Locate the cell with the specified text and output its (x, y) center coordinate. 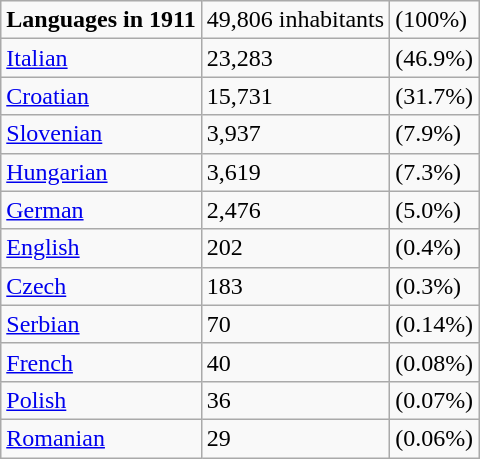
Croatian (101, 96)
Serbian (101, 324)
Slovenian (101, 134)
2,476 (295, 210)
(0.07%) (434, 400)
3,937 (295, 134)
(100%) (434, 20)
202 (295, 248)
29 (295, 438)
(0.06%) (434, 438)
23,283 (295, 58)
Polish (101, 400)
English (101, 248)
(5.0%) (434, 210)
15,731 (295, 96)
(7.9%) (434, 134)
183 (295, 286)
40 (295, 362)
(46.9%) (434, 58)
(31.7%) (434, 96)
German (101, 210)
36 (295, 400)
Czech (101, 286)
Italian (101, 58)
49,806 inhabitants (295, 20)
(0.3%) (434, 286)
70 (295, 324)
(7.3%) (434, 172)
French (101, 362)
3,619 (295, 172)
(0.08%) (434, 362)
(0.14%) (434, 324)
Hungarian (101, 172)
Languages in 1911 (101, 20)
(0.4%) (434, 248)
Romanian (101, 438)
